Return the (X, Y) coordinate for the center point of the cell that contains the specified text.  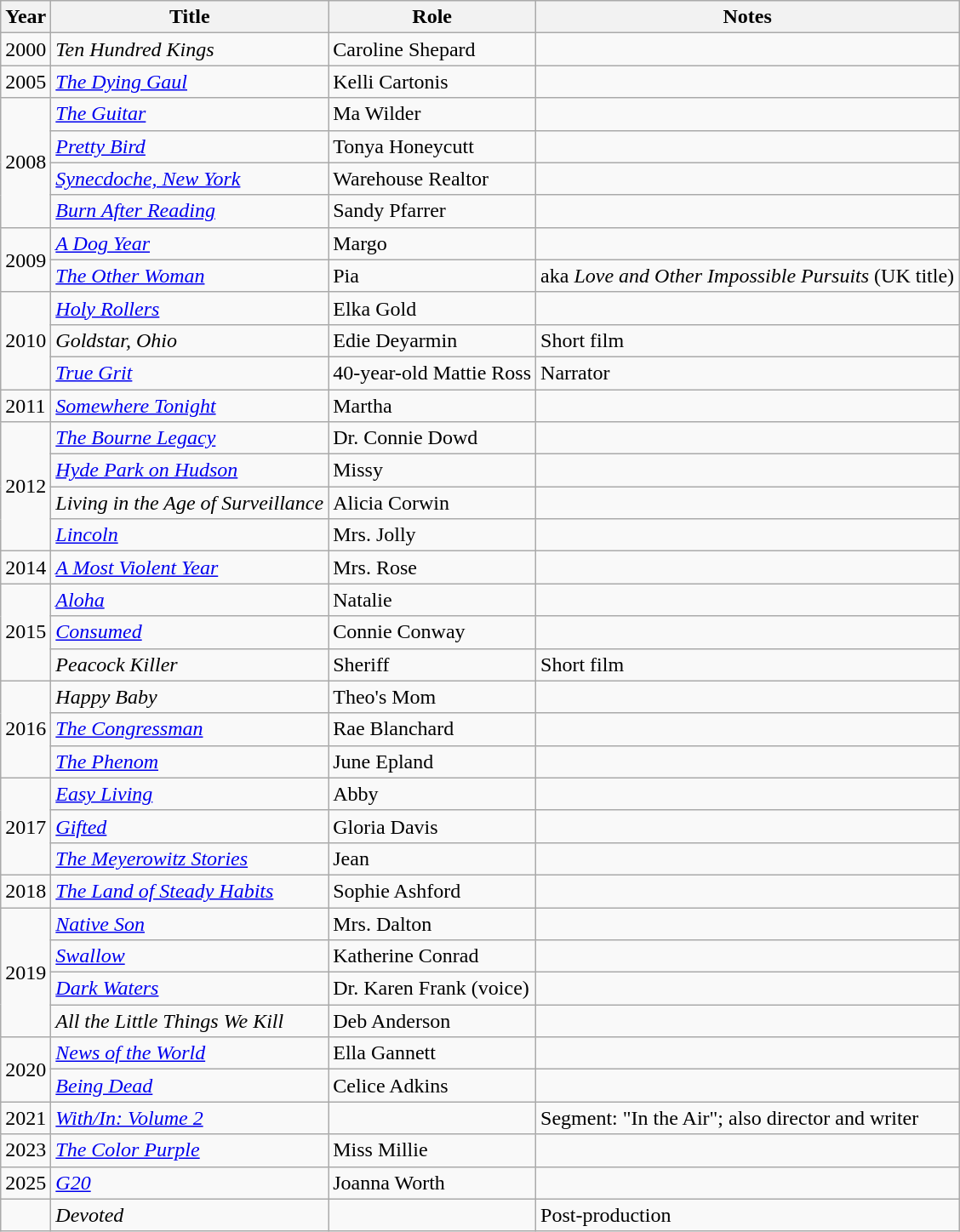
Year (26, 17)
Kelli Cartonis (432, 82)
The Phenom (190, 761)
Segment: "In the Air"; also director and writer (747, 1118)
Caroline Shepard (432, 49)
Aloha (190, 600)
Sheriff (432, 664)
Natalie (432, 600)
Edie Deyarmin (432, 340)
2005 (26, 82)
G20 (190, 1183)
Abby (432, 794)
Pia (432, 276)
2011 (26, 406)
Missy (432, 471)
Mrs. Rose (432, 568)
All the Little Things We Kill (190, 1021)
Tonya Honeycutt (432, 146)
Easy Living (190, 794)
Living in the Age of Surveillance (190, 503)
Notes (747, 17)
2019 (26, 972)
Hyde Park on Hudson (190, 471)
Consumed (190, 632)
Martha (432, 406)
Warehouse Realtor (432, 179)
2010 (26, 340)
The Guitar (190, 114)
Joanna Worth (432, 1183)
June Epland (432, 761)
Dr. Connie Dowd (432, 438)
2015 (26, 632)
Mrs. Dalton (432, 923)
2021 (26, 1118)
Celice Adkins (432, 1086)
2009 (26, 260)
40-year-old Mattie Ross (432, 373)
True Grit (190, 373)
Ten Hundred Kings (190, 49)
2014 (26, 568)
2012 (26, 487)
The Bourne Legacy (190, 438)
2008 (26, 163)
Holy Rollers (190, 308)
Katherine Conrad (432, 956)
2016 (26, 729)
Sophie Ashford (432, 891)
The Congressman (190, 729)
Lincoln (190, 535)
Elka Gold (432, 308)
2018 (26, 891)
Burn After Reading (190, 211)
Post-production (747, 1215)
Somewhere Tonight (190, 406)
Miss Millie (432, 1150)
Alicia Corwin (432, 503)
The Meyerowitz Stories (190, 858)
A Dog Year (190, 243)
The Land of Steady Habits (190, 891)
Sandy Pfarrer (432, 211)
Title (190, 17)
Goldstar, Ohio (190, 340)
2025 (26, 1183)
Dr. Karen Frank (voice) (432, 989)
2017 (26, 826)
Being Dead (190, 1086)
The Color Purple (190, 1150)
Narrator (747, 373)
Gifted (190, 826)
Native Son (190, 923)
Pretty Bird (190, 146)
Deb Anderson (432, 1021)
Ella Gannett (432, 1053)
Connie Conway (432, 632)
Dark Waters (190, 989)
The Other Woman (190, 276)
Theo's Mom (432, 697)
A Most Violent Year (190, 568)
2023 (26, 1150)
2000 (26, 49)
Happy Baby (190, 697)
Rae Blanchard (432, 729)
With/In: Volume 2 (190, 1118)
Swallow (190, 956)
Devoted (190, 1215)
Mrs. Jolly (432, 535)
Ma Wilder (432, 114)
Margo (432, 243)
Peacock Killer (190, 664)
The Dying Gaul (190, 82)
aka Love and Other Impossible Pursuits (UK title) (747, 276)
Synecdoche, New York (190, 179)
Gloria Davis (432, 826)
Role (432, 17)
Jean (432, 858)
News of the World (190, 1053)
2020 (26, 1069)
